Search for the cell housing the specified text and yield its [X, Y] center coordinate. 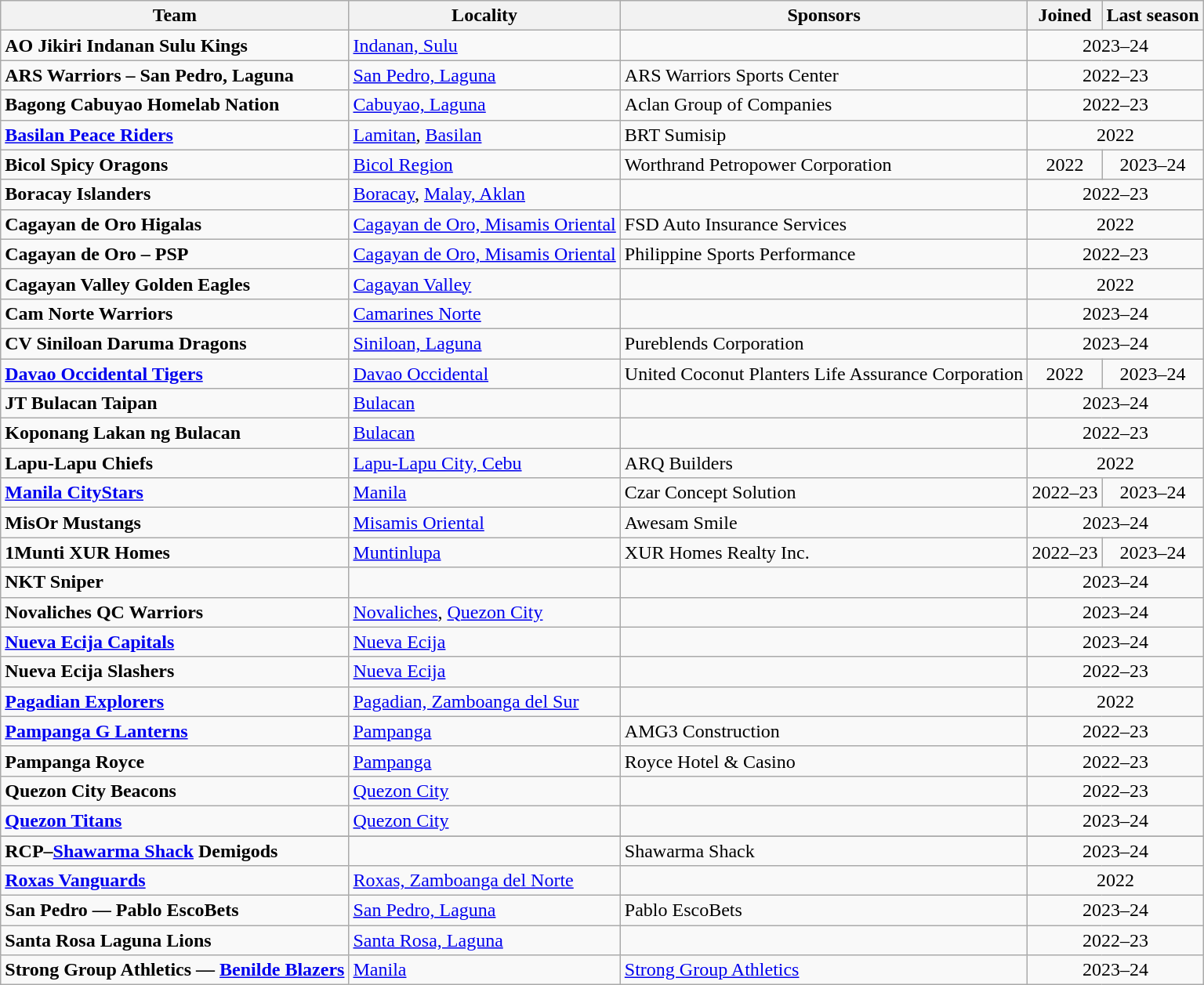
Awesam Smile [824, 523]
Pagadian Explorers [175, 701]
Cagayan de Oro Higalas [175, 224]
Royce Hotel & Casino [824, 761]
ARS Warriors Sports Center [824, 75]
Cabuyao, Laguna [484, 105]
Cagayan Valley Golden Eagles [175, 284]
Lapu-Lapu Chiefs [175, 463]
San Pedro — Pablo EscoBets [175, 911]
Santa Rosa Laguna Lions [175, 940]
Last season [1152, 16]
JT Bulacan Taipan [175, 404]
Pampanga G Lanterns [175, 731]
Bagong Cabuyao Homelab Nation [175, 105]
Locality [484, 16]
Basilan Peace Riders [175, 135]
Novaliches, Quezon City [484, 612]
ARQ Builders [824, 463]
AO Jikiri Indanan Sulu Kings [175, 45]
Joined [1064, 16]
Nueva Ecija Capitals [175, 642]
Team [175, 16]
Davao Occidental [484, 374]
Czar Concept Solution [824, 493]
Lapu-Lapu City, Cebu [484, 463]
Pureblends Corporation [824, 343]
Shawarma Shack [824, 850]
Indanan, Sulu [484, 45]
Roxas, Zamboanga del Norte [484, 881]
Worthrand Petropower Corporation [824, 165]
Koponang Lakan ng Bulacan [175, 433]
FSD Auto Insurance Services [824, 224]
Philippine Sports Performance [824, 254]
Pablo EscoBets [824, 911]
MisOr Mustangs [175, 523]
United Coconut Planters Life Assurance Corporation [824, 374]
Muntinlupa [484, 552]
ARS Warriors – San Pedro, Laguna [175, 75]
Lamitan, Basilan [484, 135]
BRT Sumisip [824, 135]
Quezon Titans [175, 820]
Strong Group Athletics [824, 970]
AMG3 Construction [824, 731]
Misamis Oriental [484, 523]
Roxas Vanguards [175, 881]
Cagayan Valley [484, 284]
Camarines Norte [484, 313]
Quezon City Beacons [175, 791]
Manila CityStars [175, 493]
RCP–Shawarma Shack Demigods [175, 850]
NKT Sniper [175, 582]
Boracay Islanders [175, 194]
Santa Rosa, Laguna [484, 940]
Pampanga Royce [175, 761]
Boracay, Malay, Aklan [484, 194]
Pagadian, Zamboanga del Sur [484, 701]
Bicol Spicy Oragons [175, 165]
Nueva Ecija Slashers [175, 672]
Cam Norte Warriors [175, 313]
Davao Occidental Tigers [175, 374]
Bicol Region [484, 165]
Cagayan de Oro – PSP [175, 254]
Sponsors [824, 16]
Aclan Group of Companies [824, 105]
Siniloan, Laguna [484, 343]
Novaliches QC Warriors [175, 612]
XUR Homes Realty Inc. [824, 552]
CV Siniloan Daruma Dragons [175, 343]
1Munti XUR Homes [175, 552]
Strong Group Athletics — Benilde Blazers [175, 970]
